Identify which cell holds the provided text, then report its (X, Y) central coordinate. 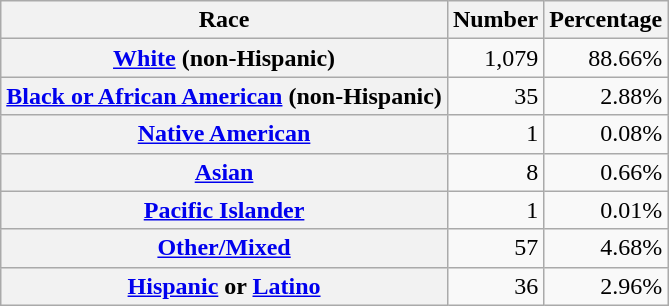
Pacific Islander (224, 210)
Race (224, 20)
Black or African American (non-Hispanic) (224, 96)
0.01% (606, 210)
2.96% (606, 286)
36 (495, 286)
0.08% (606, 134)
8 (495, 172)
2.88% (606, 96)
Percentage (606, 20)
88.66% (606, 58)
Hispanic or Latino (224, 286)
Native American (224, 134)
35 (495, 96)
57 (495, 248)
White (non-Hispanic) (224, 58)
Other/Mixed (224, 248)
0.66% (606, 172)
Asian (224, 172)
1,079 (495, 58)
4.68% (606, 248)
Number (495, 20)
